Output the (x, y) coordinate of the center of the cell containing the given text.  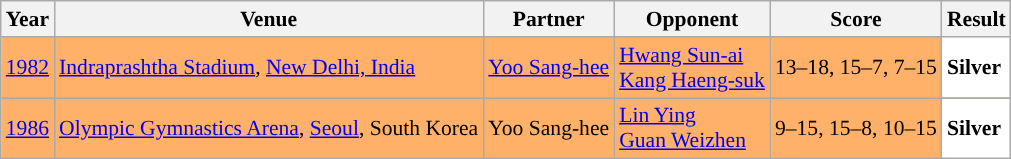
Opponent (692, 19)
1986 (28, 128)
Hwang Sun-ai Kang Haeng-suk (692, 68)
Indraprashtha Stadium, New Delhi, India (268, 68)
1982 (28, 68)
9–15, 15–8, 10–15 (856, 128)
Venue (268, 19)
Score (856, 19)
13–18, 15–7, 7–15 (856, 68)
Olympic Gymnastics Arena, Seoul, South Korea (268, 128)
Result (976, 19)
Lin Ying Guan Weizhen (692, 128)
Partner (548, 19)
Year (28, 19)
